Output the [x, y] coordinate of the center of the cell containing the given text.  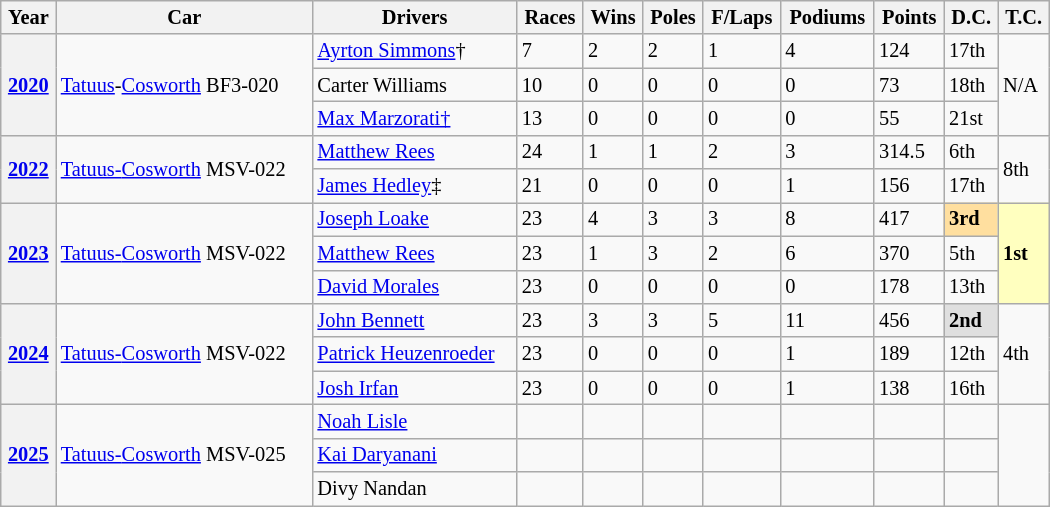
Podiums [828, 17]
13 [550, 118]
David Morales [415, 287]
189 [909, 354]
Noah Lisle [415, 421]
21 [550, 186]
D.C. [971, 17]
55 [909, 118]
Year [28, 17]
2024 [28, 354]
2020 [28, 84]
124 [909, 51]
Races [550, 17]
6th [971, 152]
Kai Daryanani [415, 455]
417 [909, 219]
Josh Irfan [415, 388]
8th [1024, 168]
T.C. [1024, 17]
138 [909, 388]
Poles [673, 17]
Tatuus-Cosworth BF3-020 [184, 84]
James Hedley‡ [415, 186]
6 [828, 253]
2nd [971, 320]
Max Marzorati† [415, 118]
Carter Williams [415, 85]
21st [971, 118]
F/Laps [742, 17]
Patrick Heuzenroeder [415, 354]
Car [184, 17]
5 [742, 320]
Wins [613, 17]
314.5 [909, 152]
10 [550, 85]
Ayrton Simmons† [415, 51]
73 [909, 85]
16th [971, 388]
18th [971, 85]
3rd [971, 219]
Points [909, 17]
Divy Nandan [415, 489]
8 [828, 219]
12th [971, 354]
Joseph Loake [415, 219]
2022 [28, 168]
178 [909, 287]
John Bennett [415, 320]
Drivers [415, 17]
7 [550, 51]
156 [909, 186]
2025 [28, 454]
370 [909, 253]
11 [828, 320]
Tatuus-Cosworth MSV-025 [184, 454]
5th [971, 253]
4th [1024, 354]
2023 [28, 252]
1st [1024, 252]
24 [550, 152]
456 [909, 320]
13th [971, 287]
N/A [1024, 84]
